Identify which cell holds the provided text, then report its [X, Y] central coordinate. 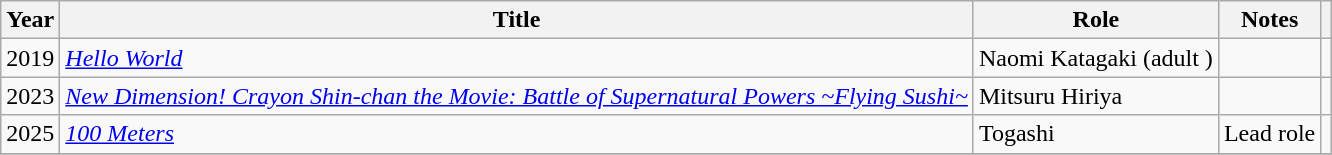
Hello World [517, 58]
Togashi [1096, 134]
Year [30, 20]
Mitsuru Hiriya [1096, 96]
New Dimension! Crayon Shin-chan the Movie: Battle of Supernatural Powers ~Flying Sushi~ [517, 96]
Title [517, 20]
Notes [1269, 20]
100 Meters [517, 134]
2025 [30, 134]
Role [1096, 20]
Naomi Katagaki (adult ) [1096, 58]
2019 [30, 58]
2023 [30, 96]
Lead role [1269, 134]
